Determine the [x, y] coordinate at the center of the cell enclosing the given text.  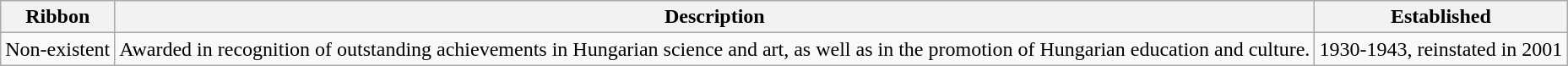
Ribbon [57, 17]
1930-1943, reinstated in 2001 [1440, 49]
Non-existent [57, 49]
Description [714, 17]
Established [1440, 17]
Awarded in recognition of outstanding achievements in Hungarian science and art, as well as in the promotion of Hungarian education and culture. [714, 49]
